Output the [x, y] coordinate of the center of the cell containing the given text.  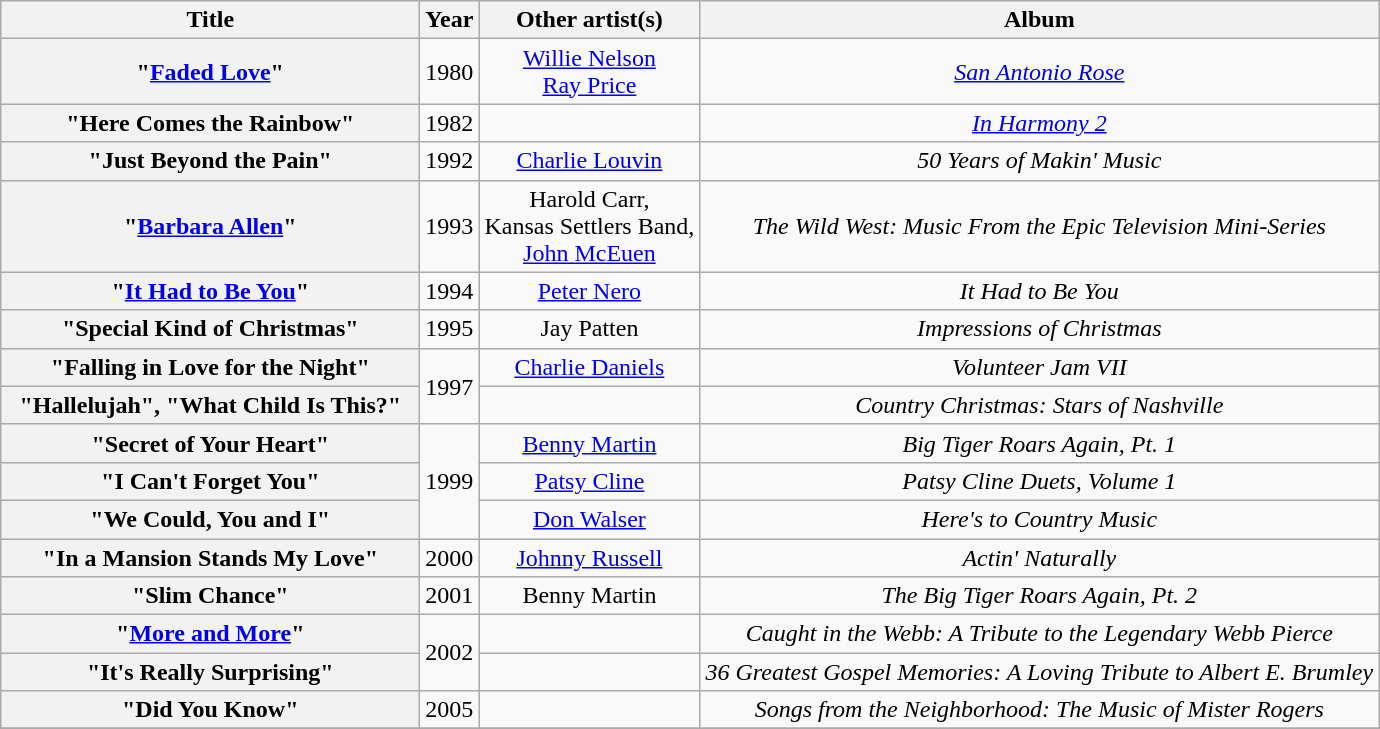
Year [450, 20]
1992 [450, 161]
Songs from the Neighborhood: The Music of Mister Rogers [1040, 710]
Country Christmas: Stars of Nashville [1040, 405]
1993 [450, 226]
Peter Nero [590, 291]
Impressions of Christmas [1040, 329]
"Slim Chance" [210, 596]
San Antonio Rose [1040, 72]
Jay Patten [590, 329]
Willie NelsonRay Price [590, 72]
Album [1040, 20]
2002 [450, 653]
"We Could, You and I" [210, 519]
Don Walser [590, 519]
"Falling in Love for the Night" [210, 367]
1994 [450, 291]
1999 [450, 481]
Big Tiger Roars Again, Pt. 1 [1040, 443]
"It Had to Be You" [210, 291]
"Hallelujah", "What Child Is This?" [210, 405]
1997 [450, 386]
2000 [450, 557]
Volunteer Jam VII [1040, 367]
"I Can't Forget You" [210, 481]
Actin' Naturally [1040, 557]
Johnny Russell [590, 557]
In Harmony 2 [1040, 123]
Harold Carr,Kansas Settlers Band,John McEuen [590, 226]
Charlie Daniels [590, 367]
"More and More" [210, 634]
Patsy Cline Duets, Volume 1 [1040, 481]
"Just Beyond the Pain" [210, 161]
36 Greatest Gospel Memories: A Loving Tribute to Albert E. Brumley [1040, 672]
"Faded Love" [210, 72]
Here's to Country Music [1040, 519]
It Had to Be You [1040, 291]
Title [210, 20]
The Big Tiger Roars Again, Pt. 2 [1040, 596]
"Secret of Your Heart" [210, 443]
1982 [450, 123]
"Special Kind of Christmas" [210, 329]
"In a Mansion Stands My Love" [210, 557]
2005 [450, 710]
The Wild West: Music From the Epic Television Mini-Series [1040, 226]
1995 [450, 329]
Patsy Cline [590, 481]
Other artist(s) [590, 20]
50 Years of Makin' Music [1040, 161]
Caught in the Webb: A Tribute to the Legendary Webb Pierce [1040, 634]
"Did You Know" [210, 710]
1980 [450, 72]
2001 [450, 596]
"It's Really Surprising" [210, 672]
"Here Comes the Rainbow" [210, 123]
Charlie Louvin [590, 161]
"Barbara Allen" [210, 226]
